Extract the [x, y] coordinate from the center of the cell holding the provided text.  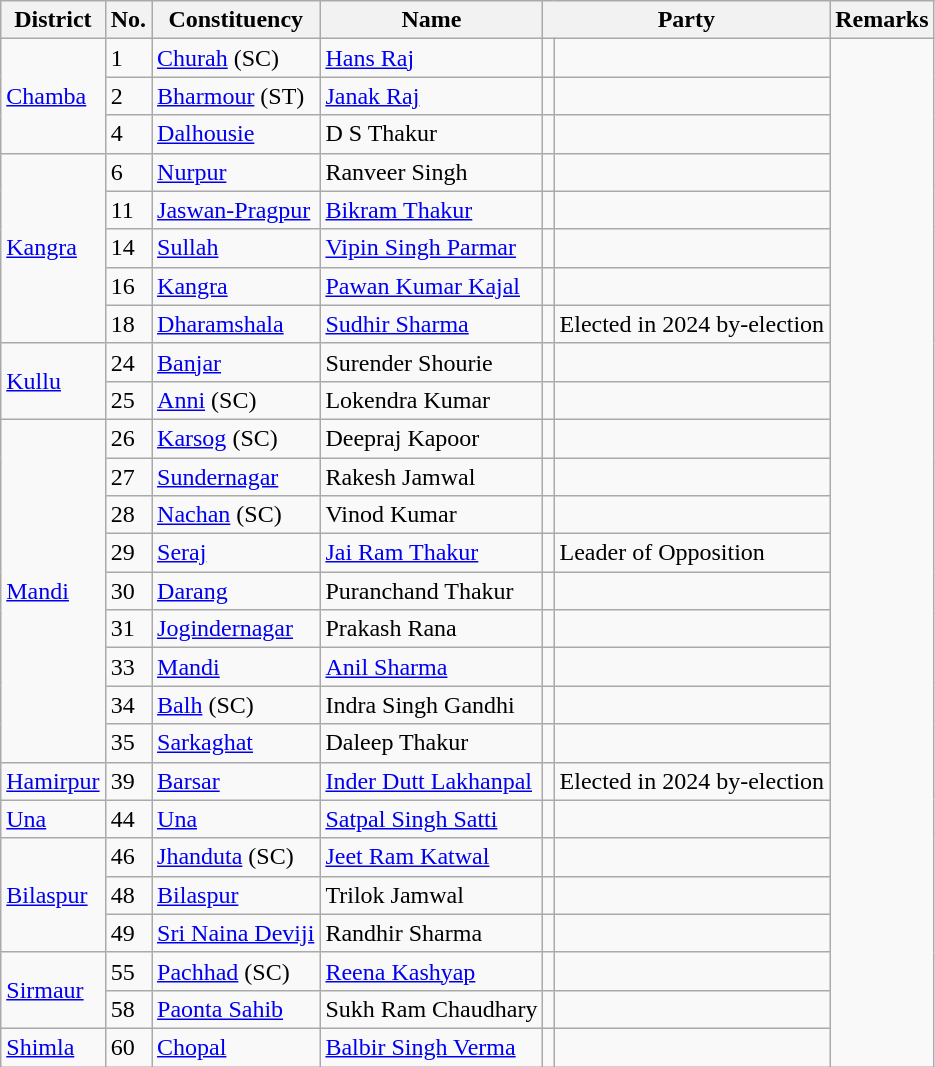
Rakesh Jamwal [432, 477]
Jogindernagar [236, 629]
44 [128, 819]
Reena Kashyap [432, 971]
Satpal Singh Satti [432, 819]
28 [128, 515]
Randhir Sharma [432, 933]
Anil Sharma [432, 667]
16 [128, 286]
Anni (SC) [236, 400]
Pawan Kumar Kajal [432, 286]
6 [128, 172]
26 [128, 438]
55 [128, 971]
Name [432, 20]
35 [128, 743]
No. [128, 20]
Sundernagar [236, 477]
Sarkaghat [236, 743]
24 [128, 362]
Jeet Ram Katwal [432, 857]
27 [128, 477]
District [53, 20]
48 [128, 895]
33 [128, 667]
46 [128, 857]
Pachhad (SC) [236, 971]
Nachan (SC) [236, 515]
Vinod Kumar [432, 515]
60 [128, 1047]
Darang [236, 591]
Jhanduta (SC) [236, 857]
Chamba [53, 96]
58 [128, 1009]
49 [128, 933]
Deepraj Kapoor [432, 438]
30 [128, 591]
D S Thakur [432, 134]
Chopal [236, 1047]
Jaswan-Pragpur [236, 210]
Banjar [236, 362]
Vipin Singh Parmar [432, 248]
29 [128, 553]
Bikram Thakur [432, 210]
Nurpur [236, 172]
Dharamshala [236, 324]
Prakash Rana [432, 629]
Dalhousie [236, 134]
Puranchand Thakur [432, 591]
1 [128, 58]
Sullah [236, 248]
Jai Ram Thakur [432, 553]
Hamirpur [53, 781]
Sri Naina Deviji [236, 933]
Daleep Thakur [432, 743]
Janak Raj [432, 96]
Surender Shourie [432, 362]
Karsog (SC) [236, 438]
Balbir Singh Verma [432, 1047]
Hans Raj [432, 58]
34 [128, 705]
Barsar [236, 781]
Seraj [236, 553]
Trilok Jamwal [432, 895]
Indra Singh Gandhi [432, 705]
Constituency [236, 20]
Shimla [53, 1047]
2 [128, 96]
11 [128, 210]
Kullu [53, 381]
Sudhir Sharma [432, 324]
39 [128, 781]
Lokendra Kumar [432, 400]
Sirmaur [53, 990]
Sukh Ram Chaudhary [432, 1009]
Remarks [882, 20]
14 [128, 248]
Bharmour (ST) [236, 96]
4 [128, 134]
Paonta Sahib [236, 1009]
Inder Dutt Lakhanpal [432, 781]
31 [128, 629]
Party [686, 20]
Balh (SC) [236, 705]
18 [128, 324]
25 [128, 400]
Leader of Opposition [692, 553]
Ranveer Singh [432, 172]
Churah (SC) [236, 58]
